Identify which cell holds the provided text, then report its [x, y] central coordinate. 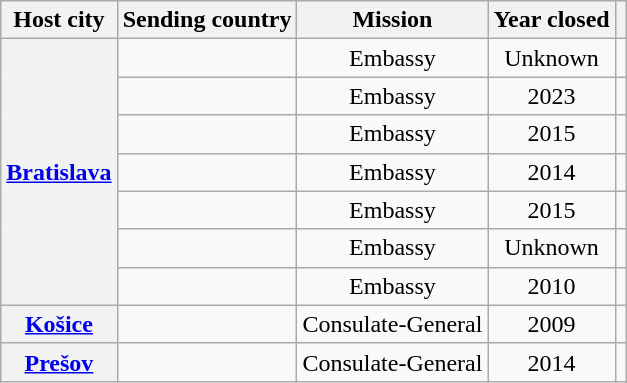
Host city [59, 20]
2010 [552, 286]
2023 [552, 96]
Sending country [207, 20]
Bratislava [59, 172]
Košice [59, 324]
Prešov [59, 362]
Mission [392, 20]
2009 [552, 324]
Year closed [552, 20]
